Provide the [x, y] coordinate of the cell's center where the given text is located.  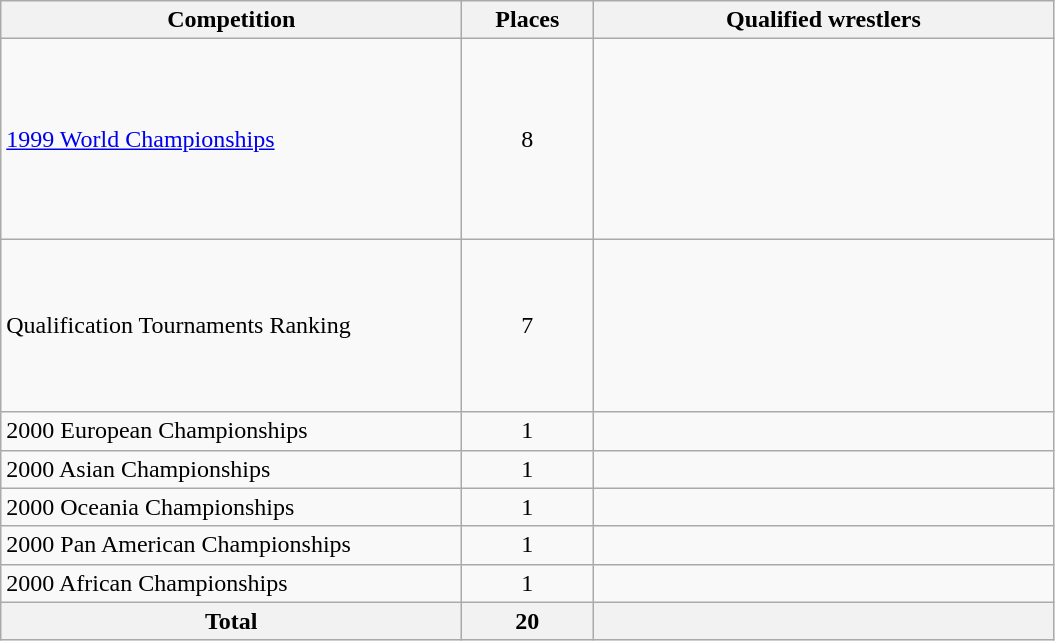
Total [232, 621]
1999 World Championships [232, 139]
2000 Asian Championships [232, 469]
Qualification Tournaments Ranking [232, 326]
20 [528, 621]
Places [528, 20]
Qualified wrestlers [824, 20]
7 [528, 326]
2000 African Championships [232, 583]
2000 European Championships [232, 431]
8 [528, 139]
2000 Pan American Championships [232, 545]
Competition [232, 20]
2000 Oceania Championships [232, 507]
